Identify which cell holds the provided text, then report its [x, y] central coordinate. 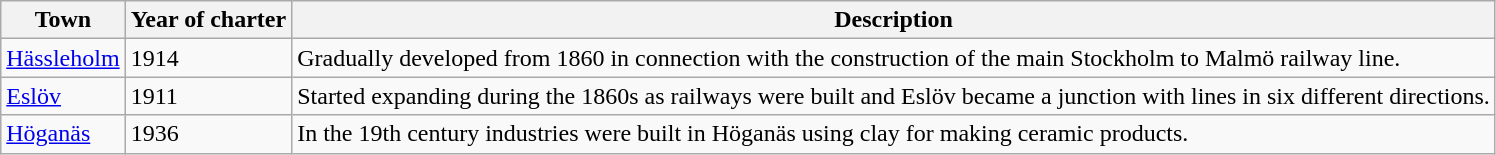
1936 [208, 134]
Gradually developed from 1860 in connection with the construction of the main Stockholm to Malmö railway line. [894, 58]
Started expanding during the 1860s as railways were built and Eslöv became a junction with lines in six different directions. [894, 96]
1911 [208, 96]
Eslöv [63, 96]
Hässleholm [63, 58]
Town [63, 20]
1914 [208, 58]
Description [894, 20]
Höganäs [63, 134]
In the 19th century industries were built in Höganäs using clay for making ceramic products. [894, 134]
Year of charter [208, 20]
